Capture the cell that displays the provided text and extract its (X, Y) central coordinate. 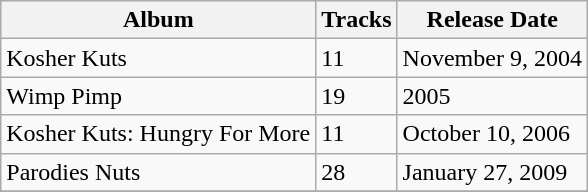
Parodies Nuts (158, 172)
October 10, 2006 (492, 134)
Wimp Pimp (158, 96)
Release Date (492, 20)
2005 (492, 96)
Kosher Kuts: Hungry For More (158, 134)
Tracks (356, 20)
28 (356, 172)
November 9, 2004 (492, 58)
Kosher Kuts (158, 58)
January 27, 2009 (492, 172)
Album (158, 20)
19 (356, 96)
